Search for the cell housing the specified text and yield its [x, y] center coordinate. 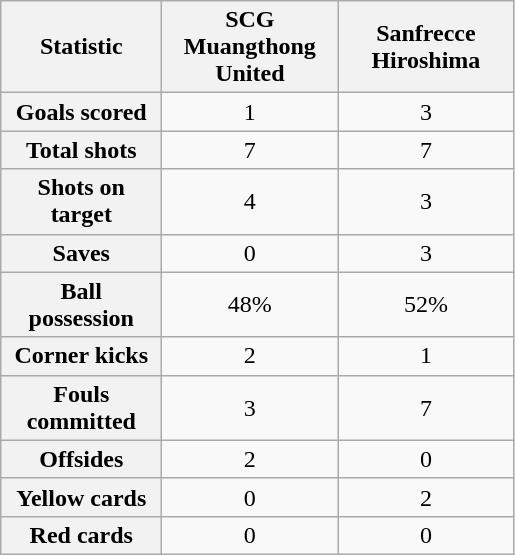
Yellow cards [82, 497]
Sanfrecce Hiroshima [426, 47]
Fouls committed [82, 408]
4 [250, 202]
Red cards [82, 535]
48% [250, 304]
Goals scored [82, 112]
Shots on target [82, 202]
SCG Muangthong United [250, 47]
Statistic [82, 47]
Total shots [82, 150]
Ball possession [82, 304]
Saves [82, 253]
52% [426, 304]
Offsides [82, 459]
Corner kicks [82, 356]
